Extract the [X, Y] coordinate from the center of the cell holding the provided text.  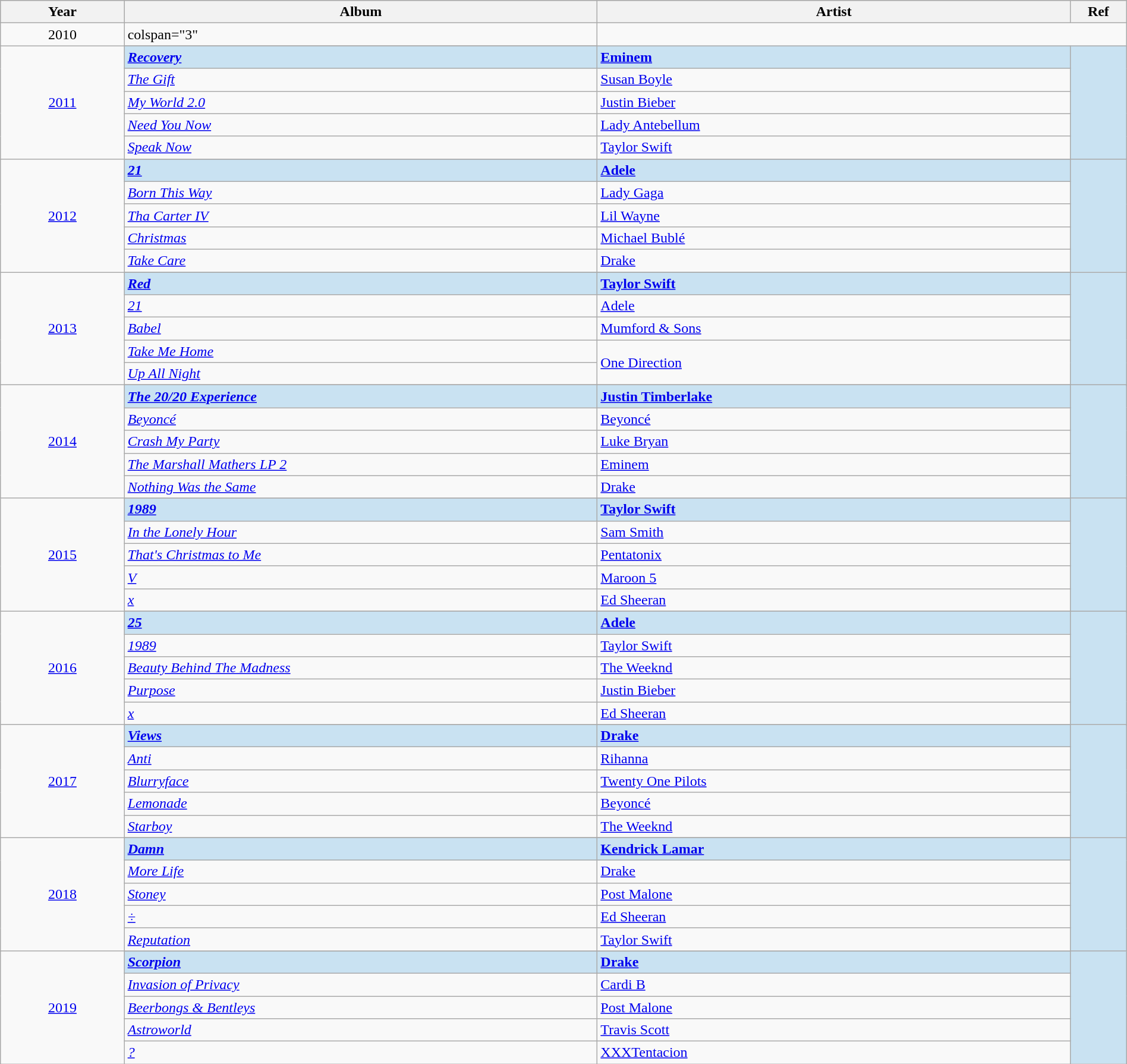
Nothing Was the Same [361, 487]
Anti [361, 758]
Sam Smith [834, 532]
÷ [361, 917]
The Gift [361, 80]
Take Me Home [361, 351]
Red [361, 284]
Up All Night [361, 374]
2017 [62, 781]
Take Care [361, 260]
Lemonade [361, 804]
Lady Antebellum [834, 125]
Kendrick Lamar [834, 849]
Christmas [361, 238]
Crash My Party [361, 442]
2015 [62, 555]
Astroworld [361, 1030]
V [361, 577]
Lil Wayne [834, 215]
2012 [62, 215]
Ref [1098, 12]
Blurryface [361, 781]
2016 [62, 668]
Justin Timberlake [834, 396]
Born This Way [361, 193]
In the Lonely Hour [361, 532]
25 [361, 622]
Damn [361, 849]
Luke Bryan [834, 442]
Stoney [361, 894]
Tha Carter IV [361, 215]
Need You Now [361, 125]
Views [361, 736]
2014 [62, 442]
2013 [62, 329]
Twenty One Pilots [834, 781]
Speak Now [361, 147]
Invasion of Privacy [361, 984]
Reputation [361, 939]
2011 [62, 102]
The 20/20 Experience [361, 396]
Scorpion [361, 962]
Cardi B [834, 984]
Starboy [361, 826]
One Direction [834, 363]
2019 [62, 1007]
Maroon 5 [834, 577]
Artist [834, 12]
Mumford & Sons [834, 329]
2018 [62, 894]
Travis Scott [834, 1030]
That's Christmas to Me [361, 555]
Beerbongs & Bentleys [361, 1008]
XXXTentacion [834, 1053]
Susan Boyle [834, 80]
Babel [361, 329]
Beauty Behind The Madness [361, 668]
Lady Gaga [834, 193]
More Life [361, 871]
Recovery [361, 57]
Album [361, 12]
My World 2.0 [361, 102]
Pentatonix [834, 555]
Year [62, 12]
Purpose [361, 691]
2010 [62, 34]
colspan="3" [361, 34]
Michael Bublé [834, 238]
The Marshall Mathers LP 2 [361, 464]
? [361, 1053]
Rihanna [834, 758]
